Locate the cell with the specified text and output its (x, y) center coordinate. 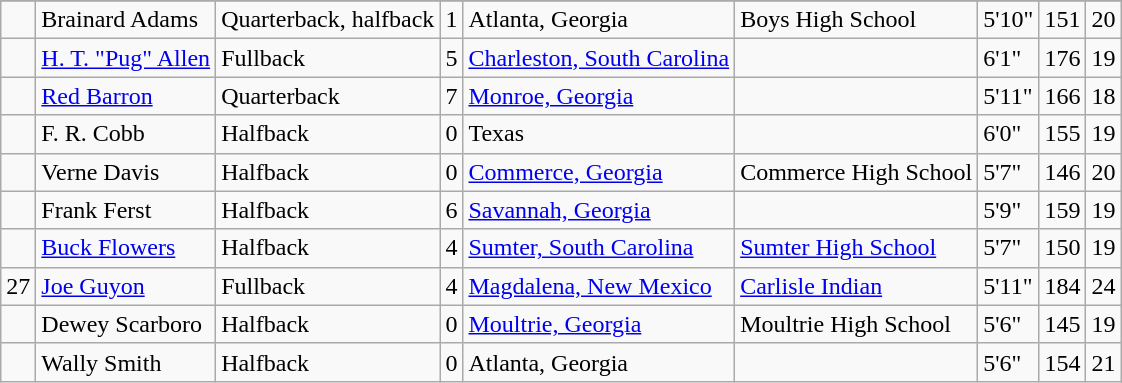
Sumter High School (856, 248)
Buck Flowers (126, 248)
Charleston, South Carolina (599, 58)
155 (1062, 134)
166 (1062, 96)
159 (1062, 210)
Moultrie High School (856, 324)
1 (452, 20)
6'1" (1008, 58)
151 (1062, 20)
Moultrie, Georgia (599, 324)
154 (1062, 362)
Brainard Adams (126, 20)
Monroe, Georgia (599, 96)
18 (1104, 96)
Boys High School (856, 20)
5 (452, 58)
Wally Smith (126, 362)
Commerce High School (856, 172)
Quarterback, halfback (328, 20)
6'0" (1008, 134)
5'10" (1008, 20)
21 (1104, 362)
24 (1104, 286)
Dewey Scarboro (126, 324)
5'9" (1008, 210)
F. R. Cobb (126, 134)
Sumter, South Carolina (599, 248)
Magdalena, New Mexico (599, 286)
Savannah, Georgia (599, 210)
Red Barron (126, 96)
Frank Ferst (126, 210)
146 (1062, 172)
184 (1062, 286)
Joe Guyon (126, 286)
Texas (599, 134)
6 (452, 210)
Quarterback (328, 96)
Commerce, Georgia (599, 172)
150 (1062, 248)
145 (1062, 324)
7 (452, 96)
Verne Davis (126, 172)
176 (1062, 58)
H. T. "Pug" Allen (126, 58)
27 (18, 286)
Carlisle Indian (856, 286)
